Detect which cell encompasses the target text, then output its [X, Y] center coordinate. 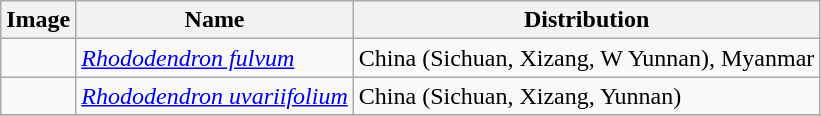
Rhododendron fulvum [215, 58]
Rhododendron uvariifolium [215, 96]
China (Sichuan, Xizang, Yunnan) [586, 96]
Distribution [586, 20]
Image [38, 20]
Name [215, 20]
China (Sichuan, Xizang, W Yunnan), Myanmar [586, 58]
